Extract the [x, y] coordinate from the center of the cell holding the provided text.  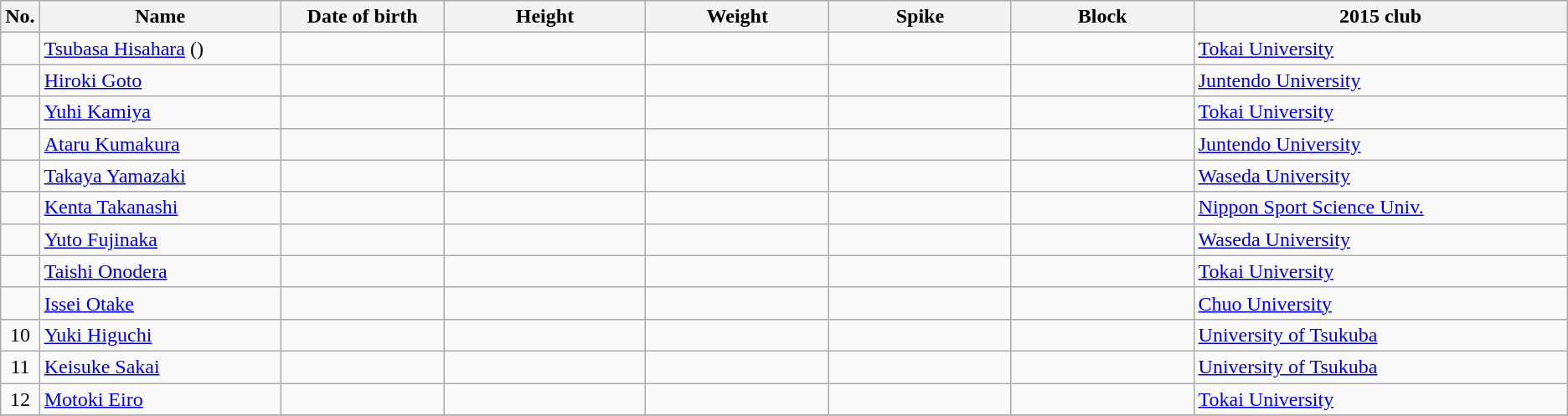
Chuo University [1380, 303]
Takaya Yamazaki [160, 176]
Weight [737, 17]
Yuto Fujinaka [160, 239]
Hiroki Goto [160, 80]
12 [20, 399]
11 [20, 367]
Yuhi Kamiya [160, 112]
Name [160, 17]
Tsubasa Hisahara () [160, 49]
2015 club [1380, 17]
Issei Otake [160, 303]
Nippon Sport Science Univ. [1380, 208]
Height [544, 17]
Ataru Kumakura [160, 144]
Yuki Higuchi [160, 335]
Keisuke Sakai [160, 367]
Date of birth [362, 17]
No. [20, 17]
Block [1102, 17]
Motoki Eiro [160, 399]
Taishi Onodera [160, 271]
Spike [921, 17]
10 [20, 335]
Kenta Takanashi [160, 208]
